Determine the (x, y) coordinate at the center of the cell enclosing the given text.  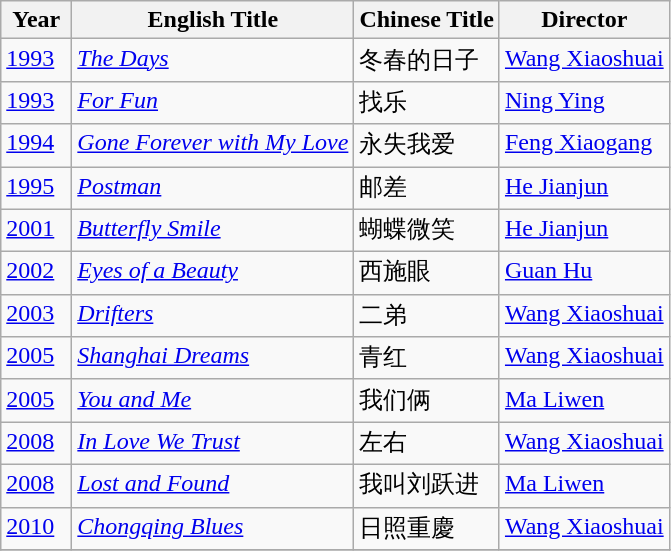
我叫刘跃进 (427, 486)
邮差 (427, 188)
Drifters (213, 316)
二弟 (427, 316)
永失我爱 (427, 146)
Chinese Title (427, 20)
Feng Xiaogang (584, 146)
2010 (36, 528)
English Title (213, 20)
Chongqing Blues (213, 528)
日照重慶 (427, 528)
找乐 (427, 102)
Ning Ying (584, 102)
Shanghai Dreams (213, 358)
2003 (36, 316)
For Fun (213, 102)
You and Me (213, 400)
我们俩 (427, 400)
Gone Forever with My Love (213, 146)
左右 (427, 444)
Postman (213, 188)
Butterfly Smile (213, 230)
Lost and Found (213, 486)
2002 (36, 274)
Guan Hu (584, 274)
蝴蝶微笑 (427, 230)
Year (36, 20)
Director (584, 20)
2001 (36, 230)
In Love We Trust (213, 444)
Eyes of a Beauty (213, 274)
青红 (427, 358)
The Days (213, 60)
西施眼 (427, 274)
1995 (36, 188)
冬春的日子 (427, 60)
1994 (36, 146)
